Pinpoint the cell where the given text exists, returning its [X, Y] midpoint coordinate. 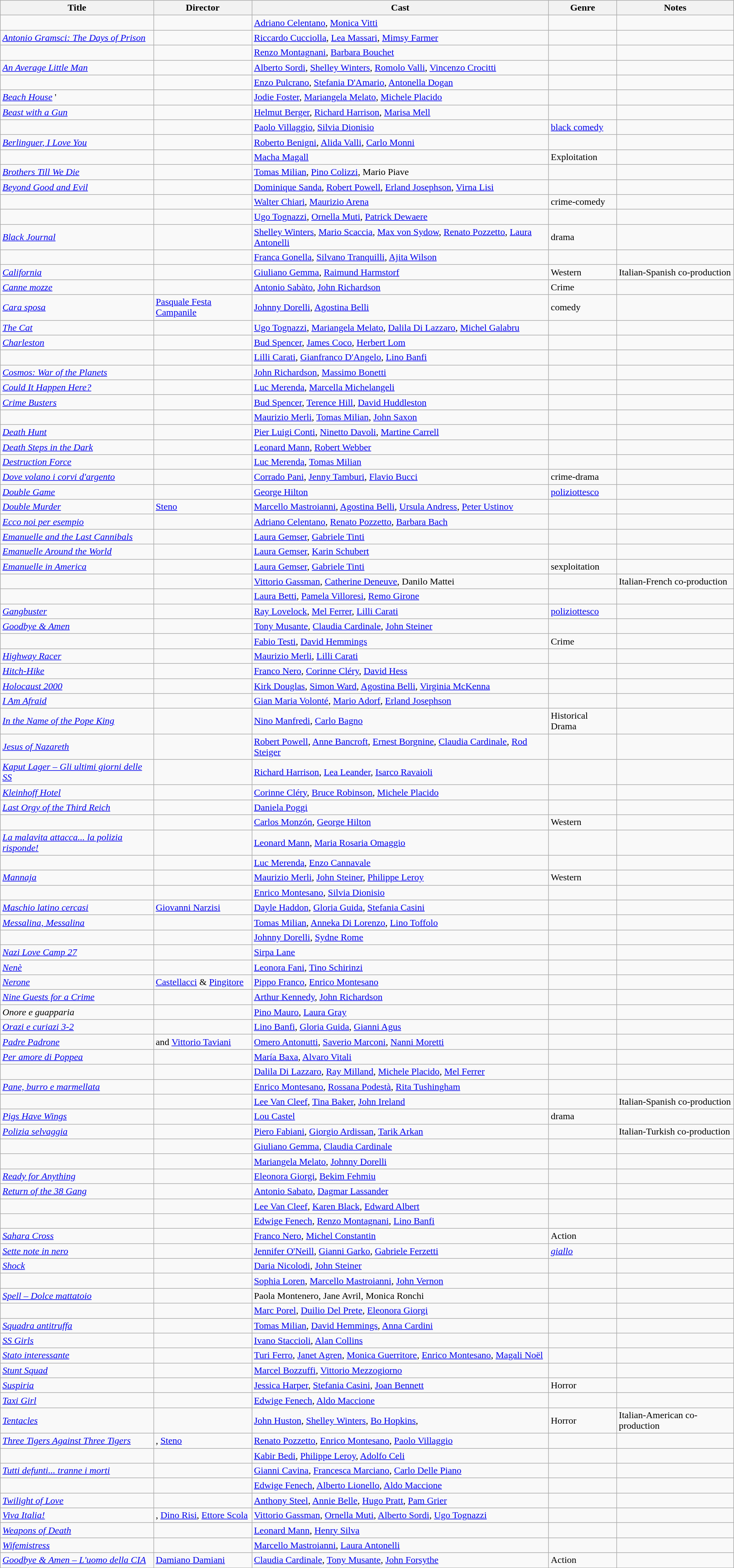
Nine Guests for a Crime [77, 997]
An Average Little Man [77, 67]
Adriano Celentano, Renato Pozzetto, Barbara Bach [400, 522]
Arthur Kennedy, John Richardson [400, 997]
Tutti defunti... tranne i morti [77, 1471]
Franco Nero, Michel Constantin [400, 1236]
Kirk Douglas, Simon Ward, Agostina Belli, Virginia McKenna [400, 686]
Paola Montenero, Jane Avril, Monica Ronchi [400, 1296]
Director [203, 8]
Double Game [77, 492]
Turi Ferro, Janet Agren, Monica Guerritore, Enrico Montesano, Magali Noël [400, 1355]
Ecco noi per esempio [77, 522]
crime-drama [583, 477]
Bud Spencer, James Coco, Herbert Lom [400, 342]
Emanuelle and the Last Cannibals [77, 537]
Steno [203, 507]
Hitch-Hike [77, 671]
Marcello Mastroianni, Agostina Belli, Ursula Andress, Peter Ustinov [400, 507]
Kleinhoff Hotel [77, 792]
Vittorio Gassman, Ornella Muti, Alberto Sordi, Ugo Tognazzi [400, 1515]
Gangbuster [77, 611]
Johnny Dorelli, Agostina Belli [400, 308]
Brothers Till We Die [77, 172]
and Vittorio Taviani [203, 1042]
Cast [400, 8]
George Hilton [400, 492]
Dayle Haddon, Gloria Guida, Stefania Casini [400, 907]
Nino Manfredi, Carlo Bagno [400, 721]
Three Tigers Against Three Tigers [77, 1441]
Padre Padrone [77, 1042]
Twilight of Love [77, 1501]
Marcel Bozzuffi, Vittorio Mezzogiorno [400, 1370]
Shelley Winters, Mario Scaccia, Max von Sydow, Renato Pozzetto, Laura Antonelli [400, 237]
, Steno [203, 1441]
Maurizio Merli, John Steiner, Philippe Leroy [400, 878]
Tentacles [77, 1420]
Could It Happen Here? [77, 387]
Squadra antitruffa [77, 1326]
Antonio Sabato, Dagmar Lassander [400, 1191]
The Cat [77, 328]
Historical Drama [583, 721]
Edwige Fenech, Aldo Maccione [400, 1400]
Double Murder [77, 507]
Stato interessante [77, 1355]
Giuliano Gemma, Raimund Harmstorf [400, 272]
black comedy [583, 127]
Nazi Love Camp 27 [77, 952]
Beach House ' [77, 97]
Vittorio Gassman, Catherine Deneuve, Danilo Mattei [400, 581]
Enzo Pulcrano, Stefania D'Amario, Antonella Dogan [400, 82]
Sirpa Lane [400, 952]
Nenè [77, 967]
Renzo Montagnani, Barbara Bouchet [400, 53]
Italian-American co-production [675, 1420]
Macha Magall [400, 157]
Luc Merenda, Tomas Milian [400, 462]
Weapons of Death [77, 1530]
Omero Antonutti, Saverio Marconi, Nanni Moretti [400, 1042]
Dominique Sanda, Robert Powell, Erland Josephson, Virna Lisi [400, 187]
Leonard Mann, Robert Webber [400, 447]
Franco Nero, Corinne Cléry, David Hess [400, 671]
Ray Lovelock, Mel Ferrer, Lilli Carati [400, 611]
Johnny Dorelli, Sydne Rome [400, 937]
sexploitation [583, 566]
Return of the 38 Gang [77, 1191]
Kaput Lager – Gli ultimi giorni delle SS [77, 772]
Eleonora Giorgi, Bekim Fehmiu [400, 1176]
Charleston [77, 342]
John Richardson, Massimo Bonetti [400, 372]
Riccardo Cucciolla, Lea Massari, Mimsy Farmer [400, 38]
Polizia selvaggia [77, 1131]
Luc Merenda, Marcella Michelangeli [400, 387]
María Baxa, Alvaro Vitali [400, 1057]
Damiano Damiani [203, 1560]
Pasquale Festa Campanile [203, 308]
Ready for Anything [77, 1176]
Corinne Cléry, Bruce Robinson, Michele Placido [400, 792]
Per amore di Poppea [77, 1057]
Anthony Steel, Annie Belle, Hugo Pratt, Pam Grier [400, 1501]
Luc Merenda, Enzo Cannavale [400, 863]
Renato Pozzetto, Enrico Montesano, Paolo Villaggio [400, 1441]
Roberto Benigni, Alida Valli, Carlo Monni [400, 142]
Taxi Girl [77, 1400]
Lino Banfi, Gloria Guida, Gianni Agus [400, 1027]
Leonora Fani, Tino Schirinzi [400, 967]
SS Girls [77, 1340]
Viva Italia! [77, 1515]
Lilli Carati, Gianfranco D'Angelo, Lino Banfi [400, 357]
Exploitation [583, 157]
Jesus of Nazareth [77, 747]
giallo [583, 1251]
Franca Gonella, Silvano Tranquilli, Ajita Wilson [400, 257]
Corrado Pani, Jenny Tamburi, Flavio Bucci [400, 477]
Tomas Milian, Pino Colizzi, Mario Piave [400, 172]
Maurizio Merli, Tomas Milian, John Saxon [400, 417]
Berlinguer, I Love You [77, 142]
Sophia Loren, Marcello Mastroianni, John Vernon [400, 1281]
Alberto Sordi, Shelley Winters, Romolo Valli, Vincenzo Crocitti [400, 67]
Cosmos: War of the Planets [77, 372]
Pier Luigi Conti, Ninetto Davoli, Martine Carrell [400, 432]
Lou Castel [400, 1116]
Last Orgy of the Third Reich [77, 807]
Antonio Sabàto, John Richardson [400, 287]
Ugo Tognazzi, Mariangela Melato, Dalila Di Lazzaro, Michel Galabru [400, 328]
Edwige Fenech, Alberto Lionello, Aldo Maccione [400, 1486]
Death Steps in the Dark [77, 447]
Dove volano i corvi d'argento [77, 477]
Marcello Mastroianni, Laura Antonelli [400, 1545]
Helmut Berger, Richard Harrison, Marisa Mell [400, 112]
Highway Racer [77, 656]
Marc Porel, Duilio Del Prete, Eleonora Giorgi [400, 1311]
Beyond Good and Evil [77, 187]
crime-comedy [583, 202]
Pippo Franco, Enrico Montesano [400, 982]
Pane, burro e marmellata [77, 1087]
Kabir Bedi, Philippe Leroy, Adolfo Celi [400, 1456]
John Huston, Shelley Winters, Bo Hopkins, [400, 1420]
Leonard Mann, Maria Rosaria Omaggio [400, 843]
comedy [583, 308]
Italian-French co-production [675, 581]
Dalila Di Lazzaro, Ray Milland, Michele Placido, Mel Ferrer [400, 1072]
Paolo Villaggio, Silvia Dionisio [400, 127]
I Am Afraid [77, 701]
Robert Powell, Anne Bancroft, Ernest Borgnine, Claudia Cardinale, Rod Steiger [400, 747]
Beast with a Gun [77, 112]
, Dino Risi, Ettore Scola [203, 1515]
Pino Mauro, Laura Gray [400, 1012]
Nerone [77, 982]
Giuliano Gemma, Claudia Cardinale [400, 1146]
Messalina, Messalina [77, 922]
Notes [675, 8]
Jessica Harper, Stefania Casini, Joan Bennett [400, 1385]
Goodbye & Amen [77, 626]
Maurizio Merli, Lilli Carati [400, 656]
Mariangela Melato, Johnny Dorelli [400, 1161]
Wifemistress [77, 1545]
Laura Gemser, Karin Schubert [400, 552]
Destruction Force [77, 462]
Piero Fabiani, Giorgio Ardissan, Tarik Arkan [400, 1131]
Emanuelle in America [77, 566]
Leonard Mann, Henry Silva [400, 1530]
Laura Betti, Pamela Villoresi, Remo Girone [400, 596]
Stunt Squad [77, 1370]
Tony Musante, Claudia Cardinale, John Steiner [400, 626]
Canne mozze [77, 287]
Title [77, 8]
Daria Nicolodi, John Steiner [400, 1266]
Lee Van Cleef, Karen Black, Edward Albert [400, 1206]
Enrico Montesano, Rossana Podestà, Rita Tushingham [400, 1087]
Daniela Poggi [400, 807]
Tomas Milian, David Hemmings, Anna Cardini [400, 1326]
Shock [77, 1266]
Adriano Celentano, Monica Vitti [400, 23]
Sette note in nero [77, 1251]
Holocaust 2000 [77, 686]
Edwige Fenech, Renzo Montagnani, Lino Banfi [400, 1221]
Ivano Staccioli, Alan Collins [400, 1340]
Enrico Montesano, Silvia Dionisio [400, 892]
Black Journal [77, 237]
Onore e guapparia [77, 1012]
Mannaja [77, 878]
Genre [583, 8]
Antonio Gramsci: The Days of Prison [77, 38]
Gianni Cavina, Francesca Marciano, Carlo Delle Piano [400, 1471]
Castellacci & Pingitore [203, 982]
Jennifer O'Neill, Gianni Garko, Gabriele Ferzetti [400, 1251]
In the Name of the Pope King [77, 721]
Spell – Dolce mattatoio [77, 1296]
Giovanni Narzisi [203, 907]
Maschio latino cercasi [77, 907]
Walter Chiari, Maurizio Arena [400, 202]
Lee Van Cleef, Tina Baker, John Ireland [400, 1102]
Crime Busters [77, 402]
Sahara Cross [77, 1236]
La malavita attacca... la polizia risponde! [77, 843]
Italian-Turkish co-production [675, 1131]
Goodbye & Amen – L'uomo della CIA [77, 1560]
Suspiria [77, 1385]
Orazi e curiazi 3-2 [77, 1027]
Cara sposa [77, 308]
Emanuelle Around the World [77, 552]
Fabio Testi, David Hemmings [400, 641]
Bud Spencer, Terence Hill, David Huddleston [400, 402]
California [77, 272]
Death Hunt [77, 432]
Gian Maria Volonté, Mario Adorf, Erland Josephson [400, 701]
Jodie Foster, Mariangela Melato, Michele Placido [400, 97]
Claudia Cardinale, Tony Musante, John Forsythe [400, 1560]
Carlos Monzón, George Hilton [400, 822]
Pigs Have Wings [77, 1116]
Tomas Milian, Anneka Di Lorenzo, Lino Toffolo [400, 922]
Richard Harrison, Lea Leander, Isarco Ravaioli [400, 772]
Ugo Tognazzi, Ornella Muti, Patrick Dewaere [400, 217]
